Capture the cell that displays the provided text and extract its (X, Y) central coordinate. 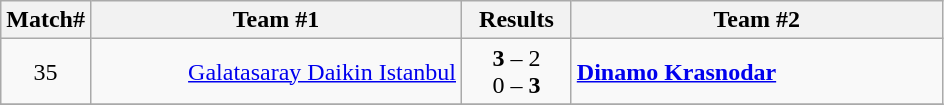
3 – 2 0 – 3 (517, 72)
35 (46, 72)
Match# (46, 20)
Team #1 (276, 20)
Team #2 (756, 20)
Results (517, 20)
Galatasaray Daikin Istanbul (276, 72)
Dinamo Krasnodar (756, 72)
